Pinpoint the cell where the given text exists, returning its (X, Y) midpoint coordinate. 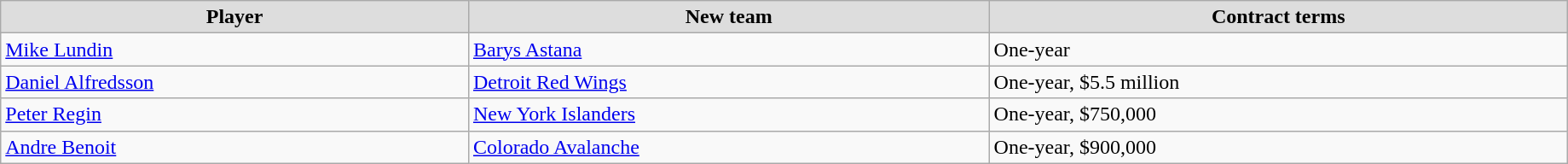
Peter Regin (235, 114)
One-year, $900,000 (1278, 147)
Player (235, 17)
One-year, $5.5 million (1278, 82)
New team (728, 17)
One-year (1278, 50)
Daniel Alfredsson (235, 82)
Contract terms (1278, 17)
Colorado Avalanche (728, 147)
Barys Astana (728, 50)
Mike Lundin (235, 50)
One-year, $750,000 (1278, 114)
New York Islanders (728, 114)
Detroit Red Wings (728, 82)
Andre Benoit (235, 147)
